Pinpoint the cell where the given text exists, returning its (X, Y) midpoint coordinate. 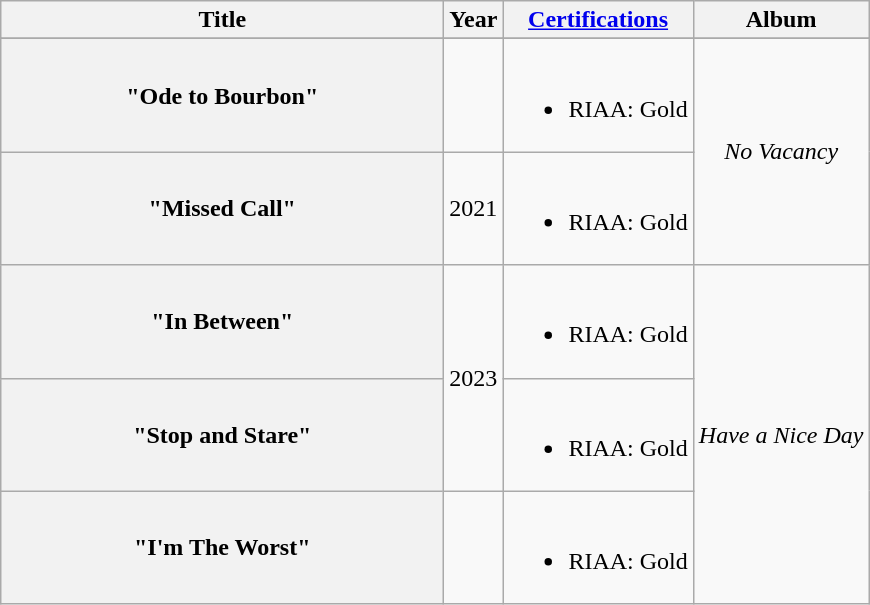
2023 (474, 378)
No Vacancy (781, 152)
"I'm The Worst" (222, 548)
Title (222, 20)
"Ode to Bourbon" (222, 96)
"Missed Call" (222, 208)
"Stop and Stare" (222, 434)
Have a Nice Day (781, 434)
Certifications (598, 20)
Year (474, 20)
"In Between" (222, 322)
2021 (474, 208)
Album (781, 20)
